Search for the cell housing the specified text and yield its [x, y] center coordinate. 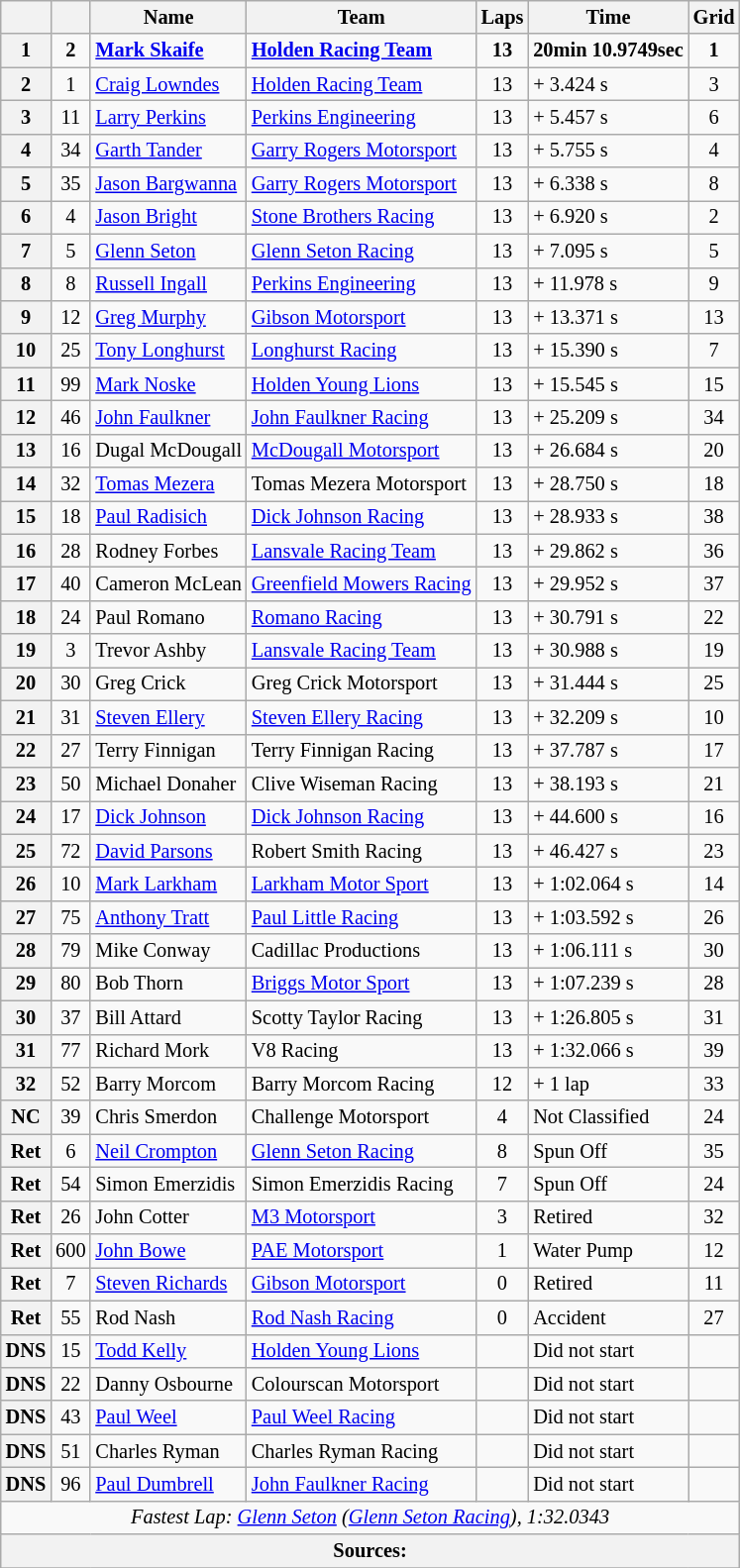
Cameron McLean [168, 583]
Robert Smith Racing [362, 851]
+ 6.338 s [608, 184]
Jason Bargwanna [168, 184]
Colourscan Motorsport [362, 1384]
V8 Racing [362, 1051]
Anthony Tratt [168, 917]
NC [26, 1117]
Mark Skaife [168, 51]
David Parsons [168, 851]
51 [70, 1451]
Barry Morcom [168, 1084]
Greg Crick [168, 683]
Glenn Seton [168, 251]
Terry Finnigan [168, 751]
Trevor Ashby [168, 651]
+ 31.444 s [608, 683]
Todd Kelly [168, 1351]
Paul Little Racing [362, 917]
Michael Donaher [168, 784]
+ 44.600 s [608, 817]
Fastest Lap: Glenn Seton (Glenn Seton Racing), 1:32.0343 [370, 1517]
+ 30.791 s [608, 617]
Greg Crick Motorsport [362, 683]
+ 6.920 s [608, 217]
Romano Racing [362, 617]
+ 3.424 s [608, 84]
Larry Perkins [168, 117]
Greenfield Mowers Racing [362, 583]
Not Classified [608, 1117]
Bill Attard [168, 1017]
Steven Ellery [168, 717]
Rodney Forbes [168, 551]
+ 37.787 s [608, 751]
+ 29.862 s [608, 551]
Dugal McDougall [168, 451]
43 [70, 1417]
M3 Motorsport [362, 1217]
+ 25.209 s [608, 417]
33 [714, 1084]
52 [70, 1084]
Larkham Motor Sport [362, 884]
Bob Thorn [168, 984]
McDougall Motorsport [362, 451]
Barry Morcom Racing [362, 1084]
55 [70, 1317]
+ 28.750 s [608, 484]
Rod Nash [168, 1317]
54 [70, 1184]
Steven Ellery Racing [362, 717]
Craig Lowndes [168, 84]
+ 15.545 s [608, 384]
+ 11.978 s [608, 284]
+ 30.988 s [608, 651]
99 [70, 384]
Charles Ryman Racing [362, 1451]
Tomas Mezera [168, 484]
38 [714, 517]
Paul Radisich [168, 517]
Tony Longhurst [168, 351]
36 [714, 551]
+ 7.095 s [608, 251]
79 [70, 951]
Garth Tander [168, 151]
Simon Emerzidis [168, 1184]
Sources: [370, 1551]
+ 1:02.064 s [608, 884]
Neil Crompton [168, 1151]
+ 5.457 s [608, 117]
John Bowe [168, 1251]
PAE Motorsport [362, 1251]
Paul Romano [168, 617]
Accident [608, 1317]
Grid [714, 17]
Simon Emerzidis Racing [362, 1184]
Mark Larkham [168, 884]
Tomas Mezera Motorsport [362, 484]
Briggs Motor Sport [362, 984]
72 [70, 851]
46 [70, 417]
+ 26.684 s [608, 451]
Mark Noske [168, 384]
600 [70, 1251]
+ 38.193 s [608, 784]
John Cotter [168, 1217]
80 [70, 984]
+ 1:26.805 s [608, 1017]
Danny Osbourne [168, 1384]
+ 1:07.239 s [608, 984]
Mike Conway [168, 951]
Paul Dumbrell [168, 1484]
Clive Wiseman Racing [362, 784]
+ 1:06.111 s [608, 951]
Russell Ingall [168, 284]
40 [70, 583]
50 [70, 784]
Laps [503, 17]
77 [70, 1051]
Stone Brothers Racing [362, 217]
Paul Weel [168, 1417]
75 [70, 917]
+ 13.371 s [608, 317]
Scotty Taylor Racing [362, 1017]
+ 29.952 s [608, 583]
Time [608, 17]
Chris Smerdon [168, 1117]
Jason Bright [168, 217]
Charles Ryman [168, 1451]
Steven Richards [168, 1284]
John Faulkner [168, 417]
+ 1:32.066 s [608, 1051]
29 [26, 984]
+ 5.755 s [608, 151]
Longhurst Racing [362, 351]
96 [70, 1484]
+ 32.209 s [608, 717]
+ 28.933 s [608, 517]
20min 10.9749sec [608, 51]
Terry Finnigan Racing [362, 751]
+ 15.390 s [608, 351]
Name [168, 17]
Team [362, 17]
Challenge Motorsport [362, 1117]
+ 46.427 s [608, 851]
Cadillac Productions [362, 951]
Dick Johnson [168, 817]
Greg Murphy [168, 317]
Richard Mork [168, 1051]
+ 1:03.592 s [608, 917]
Paul Weel Racing [362, 1417]
+ 1 lap [608, 1084]
Water Pump [608, 1251]
Rod Nash Racing [362, 1317]
